Detect which cell encompasses the target text, then output its (X, Y) center coordinate. 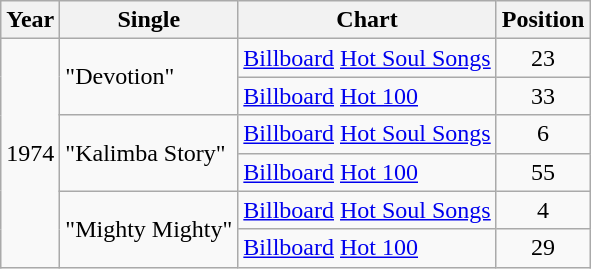
1974 (30, 153)
"Mighty Mighty" (149, 229)
"Devotion" (149, 77)
Position (543, 20)
55 (543, 172)
Single (149, 20)
6 (543, 134)
Year (30, 20)
33 (543, 96)
4 (543, 210)
29 (543, 248)
23 (543, 58)
Chart (367, 20)
"Kalimba Story" (149, 153)
